Output the [x, y] coordinate of the center of the cell containing the given text.  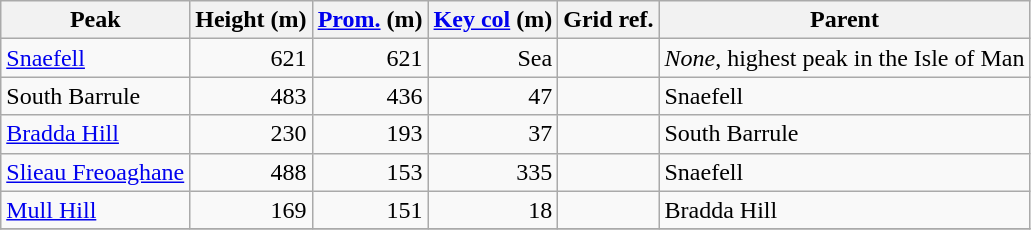
436 [370, 96]
47 [493, 96]
483 [251, 96]
None, highest peak in the Isle of Man [844, 58]
151 [370, 210]
Mull Hill [96, 210]
Parent [844, 20]
37 [493, 134]
335 [493, 172]
193 [370, 134]
488 [251, 172]
18 [493, 210]
169 [251, 210]
Height (m) [251, 20]
Prom. (m) [370, 20]
Grid ref. [608, 20]
Slieau Freoaghane [96, 172]
153 [370, 172]
Sea [493, 58]
230 [251, 134]
Key col (m) [493, 20]
Peak [96, 20]
